Detect which cell encompasses the target text, then output its [X, Y] center coordinate. 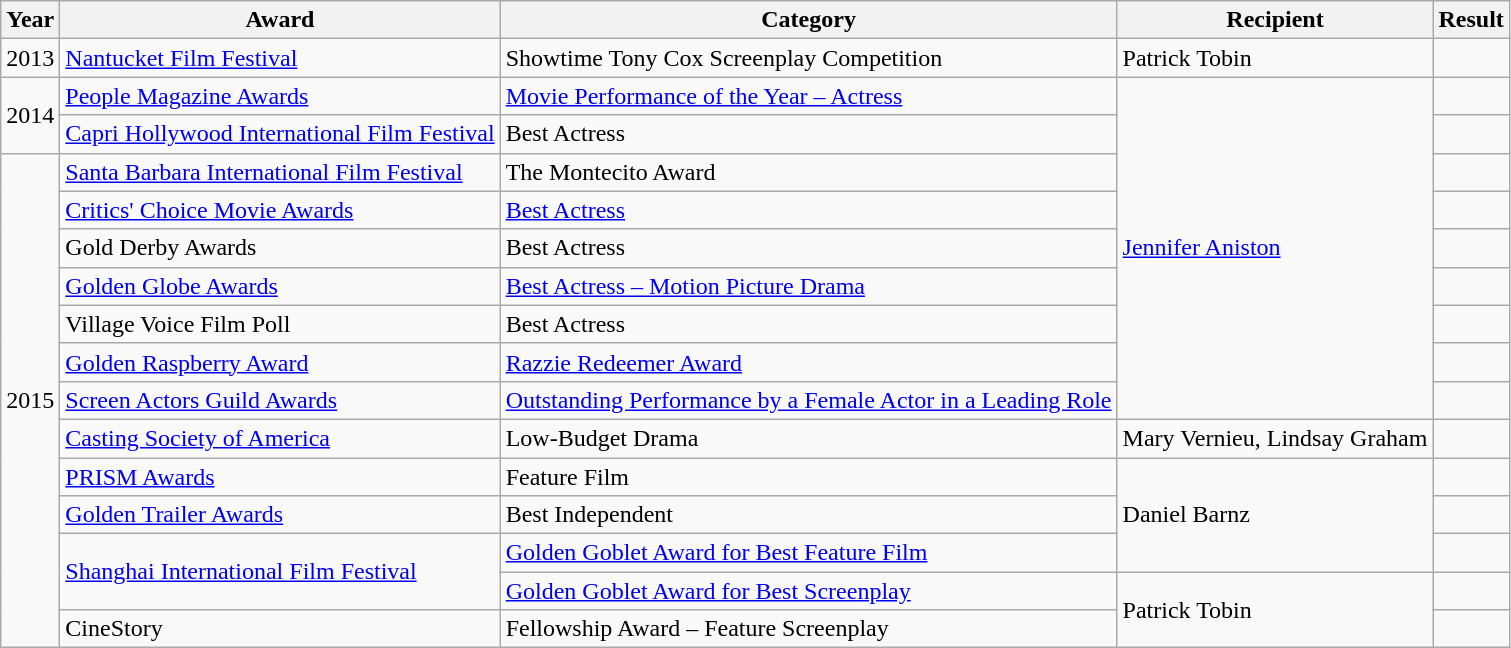
Mary Vernieu, Lindsay Graham [1275, 438]
Fellowship Award – Feature Screenplay [808, 629]
Result [1471, 20]
Daniel Barnz [1275, 515]
Showtime Tony Cox Screenplay Competition [808, 58]
Golden Trailer Awards [280, 515]
Award [280, 20]
Outstanding Performance by a Female Actor in a Leading Role [808, 400]
Movie Performance of the Year – Actress [808, 96]
Feature Film [808, 477]
The Montecito Award [808, 172]
People Magazine Awards [280, 96]
PRISM Awards [280, 477]
Screen Actors Guild Awards [280, 400]
Golden Goblet Award for Best Screenplay [808, 591]
Critics' Choice Movie Awards [280, 210]
2015 [30, 400]
Golden Goblet Award for Best Feature Film [808, 553]
Golden Globe Awards [280, 286]
Santa Barbara International Film Festival [280, 172]
Shanghai International Film Festival [280, 572]
Casting Society of America [280, 438]
Golden Raspberry Award [280, 362]
Category [808, 20]
Best Actress – Motion Picture Drama [808, 286]
Gold Derby Awards [280, 248]
Nantucket Film Festival [280, 58]
CineStory [280, 629]
Capri Hollywood International Film Festival [280, 134]
Year [30, 20]
2014 [30, 115]
Razzie Redeemer Award [808, 362]
Jennifer Aniston [1275, 248]
Best Independent [808, 515]
Village Voice Film Poll [280, 324]
2013 [30, 58]
Low-Budget Drama [808, 438]
Recipient [1275, 20]
